Scan for the cell matching the given text and deliver its [X, Y] coordinate at center. 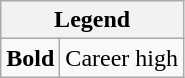
Career high [122, 58]
Bold [30, 58]
Legend [92, 20]
